Detect which cell encompasses the target text, then output its (X, Y) center coordinate. 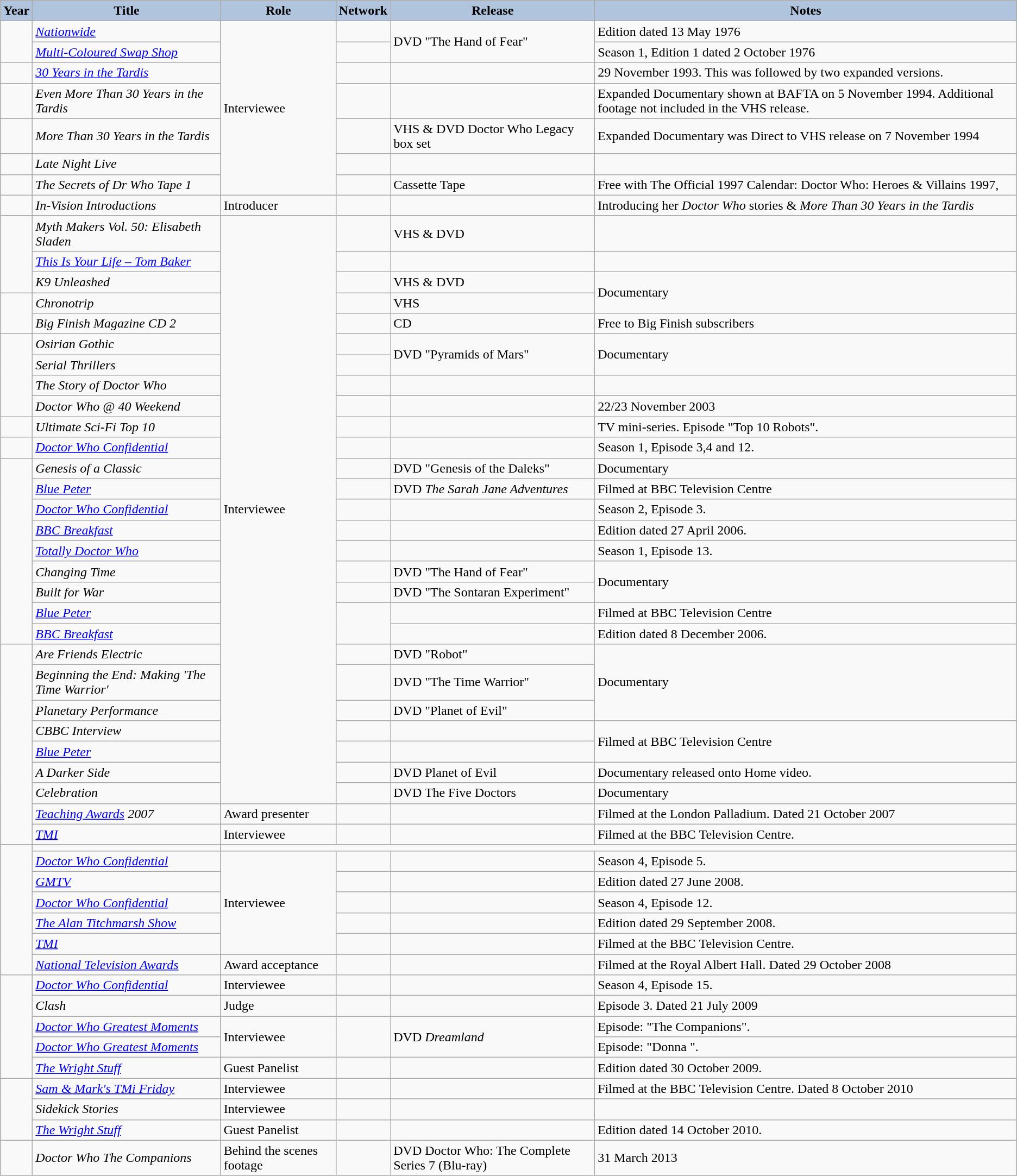
Season 4, Episode 5. (806, 861)
Built for War (127, 592)
Changing Time (127, 571)
Celebration (127, 793)
Role (278, 11)
Year (16, 11)
Episode: "The Companions". (806, 1027)
Award presenter (278, 814)
DVD Dreamland (493, 1037)
Season 4, Episode 12. (806, 902)
CD (493, 324)
Chronotrip (127, 303)
Season 2, Episode 3. (806, 510)
Clash (127, 1006)
Season 1, Episode 13. (806, 551)
Season 4, Episode 15. (806, 985)
In-Vision Introductions (127, 205)
Season 1, Episode 3,4 and 12. (806, 448)
Osirian Gothic (127, 344)
Sam & Mark's TMi Friday (127, 1089)
Even More Than 30 Years in the Tardis (127, 101)
Beginning the End: Making 'The Time Warrior' (127, 682)
Episode: "Donna ". (806, 1047)
TV mini-series. Episode "Top 10 Robots". (806, 427)
Edition dated 13 May 1976 (806, 32)
Multi-Coloured Swap Shop (127, 52)
Expanded Documentary was Direct to VHS release on 7 November 1994 (806, 136)
Free with The Official 1997 Calendar: Doctor Who: Heroes & Villains 1997, (806, 185)
Release (493, 11)
Network (363, 11)
Totally Doctor Who (127, 551)
DVD The Five Doctors (493, 793)
Documentary released onto Home video. (806, 772)
Behind the scenes footage (278, 1158)
Ultimate Sci-Fi Top 10 (127, 427)
DVD "The Sontaran Experiment" (493, 592)
29 November 1993. This was followed by two expanded versions. (806, 73)
Award acceptance (278, 964)
Cassette Tape (493, 185)
DVD Planet of Evil (493, 772)
VHS (493, 303)
Filmed at the Royal Albert Hall. Dated 29 October 2008 (806, 964)
The Story of Doctor Who (127, 386)
Sidekick Stories (127, 1109)
DVD "Planet of Evil" (493, 710)
30 Years in the Tardis (127, 73)
Title (127, 11)
Edition dated 8 December 2006. (806, 634)
A Darker Side (127, 772)
Edition dated 14 October 2010. (806, 1130)
Edition dated 30 October 2009. (806, 1068)
Edition dated 29 September 2008. (806, 923)
Late Night Live (127, 164)
DVD The Sarah Jane Adventures (493, 489)
Doctor Who The Companions (127, 1158)
CBBC Interview (127, 731)
The Secrets of Dr Who Tape 1 (127, 185)
Episode 3. Dated 21 July 2009 (806, 1006)
DVD "Genesis of the Daleks" (493, 468)
Doctor Who @ 40 Weekend (127, 406)
Introducer (278, 205)
Expanded Documentary shown at BAFTA on 5 November 1994. Additional footage not included in the VHS release. (806, 101)
National Television Awards (127, 964)
More Than 30 Years in the Tardis (127, 136)
Season 1, Edition 1 dated 2 October 1976 (806, 52)
DVD Doctor Who: The Complete Series 7 (Blu-ray) (493, 1158)
The Alan Titchmarsh Show (127, 923)
Edition dated 27 April 2006. (806, 530)
Are Friends Electric (127, 655)
Nationwide (127, 32)
DVD "The Time Warrior" (493, 682)
Myth Makers Vol. 50: Elisabeth Sladen (127, 234)
Free to Big Finish subscribers (806, 324)
Big Finish Magazine CD 2 (127, 324)
Teaching Awards 2007 (127, 814)
22/23 November 2003 (806, 406)
GMTV (127, 882)
Planetary Performance (127, 710)
Introducing her Doctor Who stories & More Than 30 Years in the Tardis (806, 205)
31 March 2013 (806, 1158)
DVD "Pyramids of Mars" (493, 355)
VHS & DVD Doctor Who Legacy box set (493, 136)
Judge (278, 1006)
This Is Your Life – Tom Baker (127, 261)
K9 Unleashed (127, 282)
Filmed at the London Palladium. Dated 21 October 2007 (806, 814)
DVD "Robot" (493, 655)
Edition dated 27 June 2008. (806, 882)
Genesis of a Classic (127, 468)
Filmed at the BBC Television Centre. Dated 8 October 2010 (806, 1089)
Serial Thrillers (127, 365)
Notes (806, 11)
